Locate the cell with the specified text and output its [x, y] center coordinate. 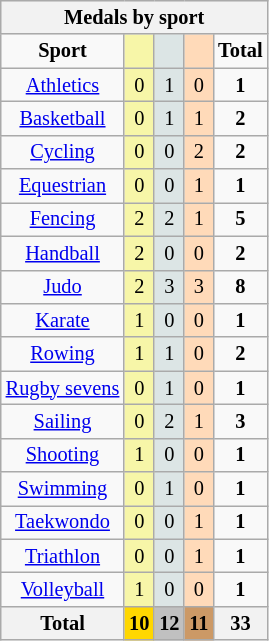
Equestrian [63, 186]
Rugby sevens [63, 388]
11 [198, 623]
8 [240, 287]
Sport [63, 51]
Volleyball [63, 589]
12 [169, 623]
Rowing [63, 354]
Shooting [63, 455]
Basketball [63, 118]
Triathlon [63, 556]
Taekwondo [63, 522]
10 [139, 623]
33 [240, 623]
Medals by sport [134, 17]
5 [240, 219]
Sailing [63, 421]
Karate [63, 320]
Handball [63, 253]
Judo [63, 287]
Swimming [63, 489]
Athletics [63, 85]
Cycling [63, 152]
Fencing [63, 219]
